Locate the cell with the specified text and output its (x, y) center coordinate. 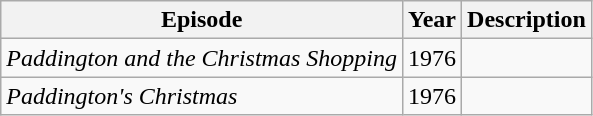
Description (527, 20)
Paddington and the Christmas Shopping (202, 58)
Year (432, 20)
Paddington's Christmas (202, 96)
Episode (202, 20)
